Output the [X, Y] coordinate of the center of the cell containing the given text.  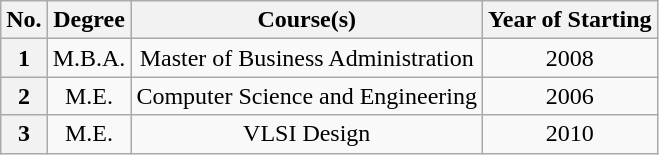
Degree [89, 20]
No. [24, 20]
VLSI Design [307, 134]
Computer Science and Engineering [307, 96]
2006 [570, 96]
2 [24, 96]
2010 [570, 134]
Year of Starting [570, 20]
1 [24, 58]
Master of Business Administration [307, 58]
3 [24, 134]
M.B.A. [89, 58]
Course(s) [307, 20]
2008 [570, 58]
